Pinpoint the cell where the given text exists, returning its [x, y] midpoint coordinate. 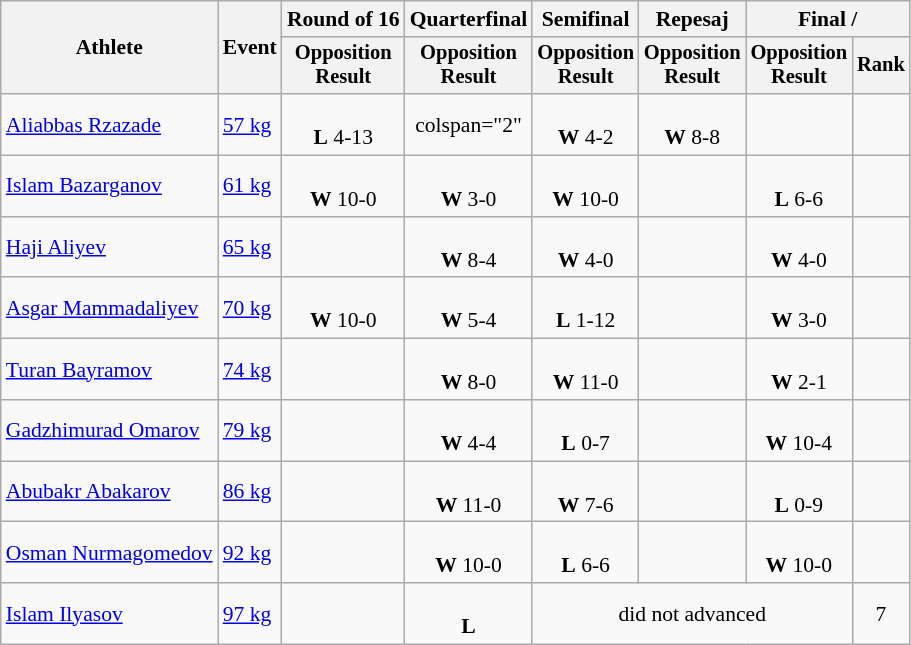
W 7-6 [586, 492]
did not advanced [692, 614]
7 [881, 614]
70 kg [250, 308]
65 kg [250, 248]
Athlete [110, 48]
colspan="2" [469, 124]
61 kg [250, 186]
W 2-1 [800, 370]
L 1-12 [586, 308]
L 0-9 [800, 492]
74 kg [250, 370]
W 4-2 [586, 124]
86 kg [250, 492]
Final / [828, 19]
92 kg [250, 552]
57 kg [250, 124]
97 kg [250, 614]
Event [250, 48]
W 8-8 [692, 124]
Abubakr Abakarov [110, 492]
Round of 16 [344, 19]
Quarterfinal [469, 19]
W 4-4 [469, 430]
Aliabbas Rzazade [110, 124]
W 8-0 [469, 370]
Repesaj [692, 19]
L 0-7 [586, 430]
Turan Bayramov [110, 370]
79 kg [250, 430]
Osman Nurmagomedov [110, 552]
Asgar Mammadaliyev [110, 308]
Islam Ilyasov [110, 614]
W 8-4 [469, 248]
Rank [881, 66]
W 10-4 [800, 430]
W 5-4 [469, 308]
L 4-13 [344, 124]
Islam Bazarganov [110, 186]
Gadzhimurad Omarov [110, 430]
Semifinal [586, 19]
L [469, 614]
Haji Aliyev [110, 248]
